Detect which cell encompasses the target text, then output its (X, Y) center coordinate. 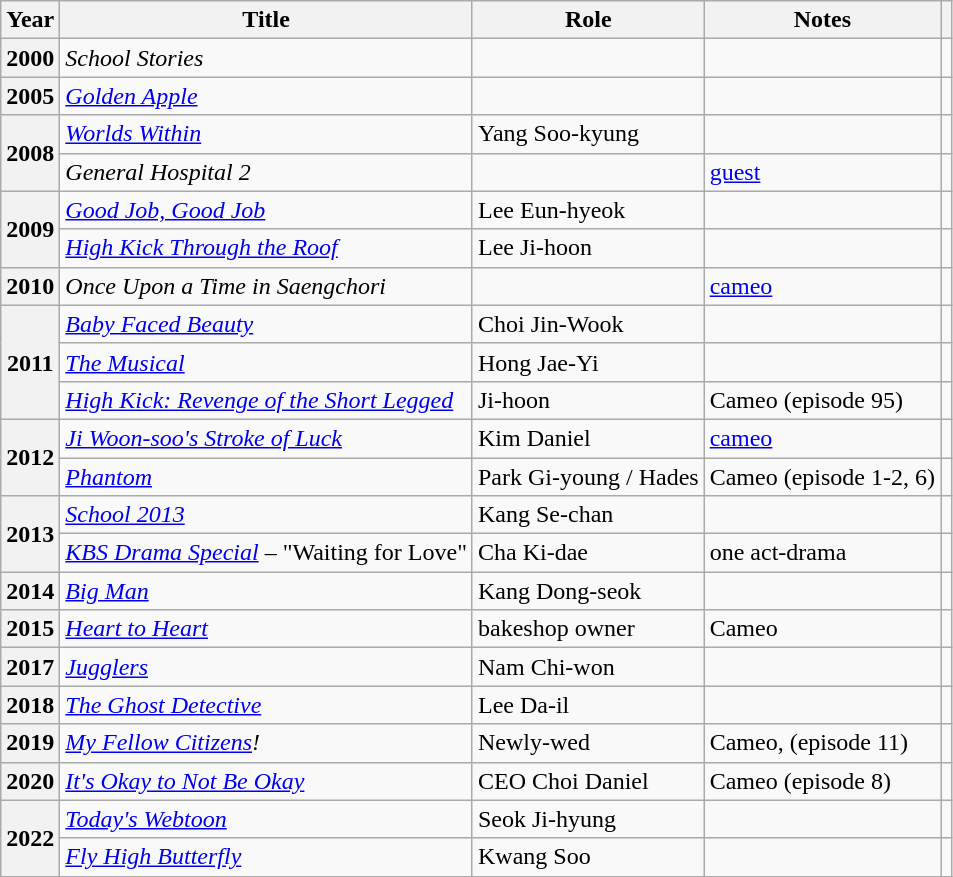
Seok Ji-hyung (588, 819)
Once Upon a Time in Saengchori (266, 286)
Cameo, (episode 11) (822, 743)
Lee Ji-hoon (588, 248)
Baby Faced Beauty (266, 324)
Kwang Soo (588, 857)
Cameo (822, 629)
2012 (30, 457)
Cameo (episode 8) (822, 781)
guest (822, 172)
It's Okay to Not Be Okay (266, 781)
CEO Choi Daniel (588, 781)
2010 (30, 286)
Notes (822, 20)
Ji Woon-soo's Stroke of Luck (266, 438)
Cameo (episode 1-2, 6) (822, 477)
Kim Daniel (588, 438)
Ji-hoon (588, 400)
Cha Ki-dae (588, 553)
2019 (30, 743)
Today's Webtoon (266, 819)
Nam Chi-won (588, 667)
2020 (30, 781)
one act-drama (822, 553)
High Kick: Revenge of the Short Legged (266, 400)
Role (588, 20)
Good Job, Good Job (266, 210)
Worlds Within (266, 134)
The Musical (266, 362)
Big Man (266, 591)
Cameo (episode 95) (822, 400)
2017 (30, 667)
2009 (30, 229)
2013 (30, 534)
Kang Dong-seok (588, 591)
2014 (30, 591)
2005 (30, 96)
The Ghost Detective (266, 705)
School 2013 (266, 515)
Park Gi-young / Hades (588, 477)
KBS Drama Special – "Waiting for Love" (266, 553)
Jugglers (266, 667)
2000 (30, 58)
Year (30, 20)
Phantom (266, 477)
Lee Eun-hyeok (588, 210)
Lee Da-il (588, 705)
2008 (30, 153)
2018 (30, 705)
bakeshop owner (588, 629)
Kang Se-chan (588, 515)
Fly High Butterfly (266, 857)
Hong Jae-Yi (588, 362)
High Kick Through the Roof (266, 248)
Heart to Heart (266, 629)
2011 (30, 362)
Choi Jin-Wook (588, 324)
2015 (30, 629)
2022 (30, 838)
Title (266, 20)
Golden Apple (266, 96)
General Hospital 2 (266, 172)
School Stories (266, 58)
Yang Soo-kyung (588, 134)
My Fellow Citizens! (266, 743)
Newly-wed (588, 743)
